Detect which cell encompasses the target text, then output its (X, Y) center coordinate. 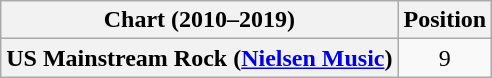
Chart (2010–2019) (200, 20)
US Mainstream Rock (Nielsen Music) (200, 58)
9 (445, 58)
Position (445, 20)
